Return (X, Y) of the center of cell containing provided text 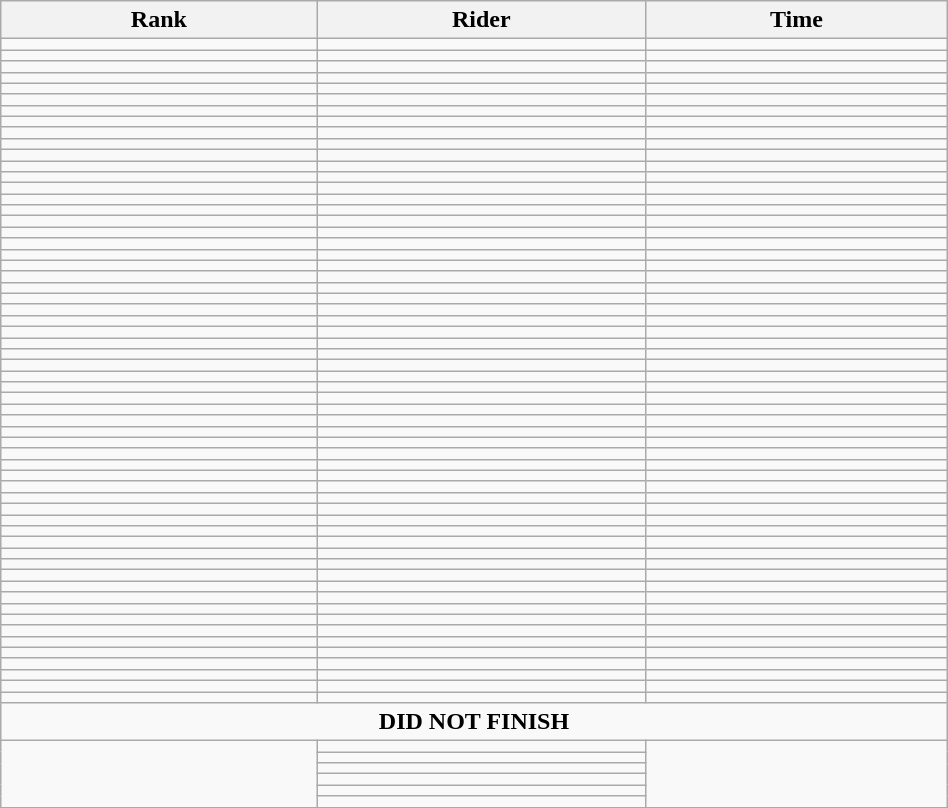
Time (797, 20)
Rank (159, 20)
DID NOT FINISH (474, 722)
Rider (482, 20)
